From the cell containing the given text, extract its center point as [X, Y] coordinate. 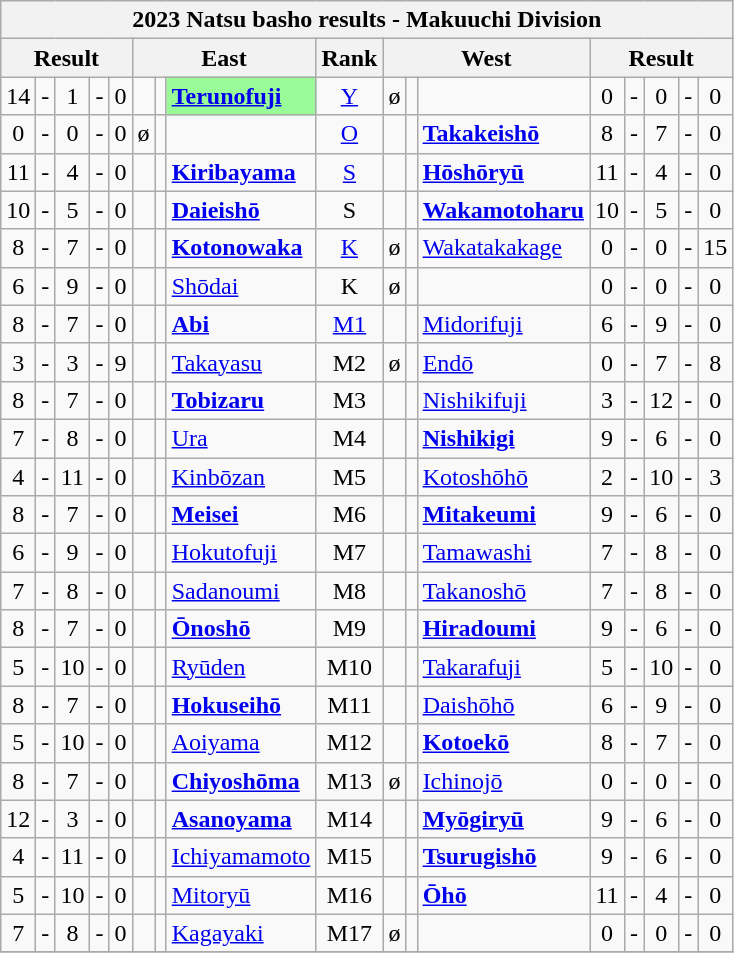
Takanoshō [503, 591]
M15 [350, 857]
Abi [241, 324]
Kiribayama [241, 172]
Takayasu [241, 362]
Ichiyamamoto [241, 857]
Takakeishō [503, 134]
Myōgiryū [503, 819]
Kinbōzan [241, 477]
M2 [350, 362]
Endō [503, 362]
1 [72, 96]
M11 [350, 705]
Hiradoumi [503, 629]
M10 [350, 667]
Tobizaru [241, 400]
Wakatakakage [503, 248]
Asanoyama [241, 819]
Hokuseihō [241, 705]
Tsurugishō [503, 857]
Meisei [241, 515]
West [486, 58]
Rank [350, 58]
Nishikigi [503, 438]
M7 [350, 553]
Daishōhō [503, 705]
Shōdai [241, 286]
Y [350, 96]
Mitoryū [241, 895]
Nishikifuji [503, 400]
M6 [350, 515]
M4 [350, 438]
Kotonowaka [241, 248]
M5 [350, 477]
Wakamotoharu [503, 210]
Terunofuji [241, 96]
Ura [241, 438]
Kotoekō [503, 743]
M16 [350, 895]
Takarafuji [503, 667]
Daieishō [241, 210]
Hokutofuji [241, 553]
Chiyoshōma [241, 781]
O [350, 134]
M9 [350, 629]
15 [716, 248]
14 [18, 96]
Kagayaki [241, 933]
Tamawashi [503, 553]
M8 [350, 591]
Ōhō [503, 895]
East [224, 58]
Ōnoshō [241, 629]
Ryūden [241, 667]
M13 [350, 781]
Mitakeumi [503, 515]
Sadanoumi [241, 591]
Hōshōryū [503, 172]
Aoiyama [241, 743]
Ichinojō [503, 781]
M1 [350, 324]
M17 [350, 933]
2023 Natsu basho results - Makuuchi Division [367, 20]
M12 [350, 743]
M14 [350, 819]
M3 [350, 400]
Kotoshōhō [503, 477]
Midorifuji [503, 324]
2 [608, 477]
